Scan for the cell matching the given text and deliver its [X, Y] coordinate at center. 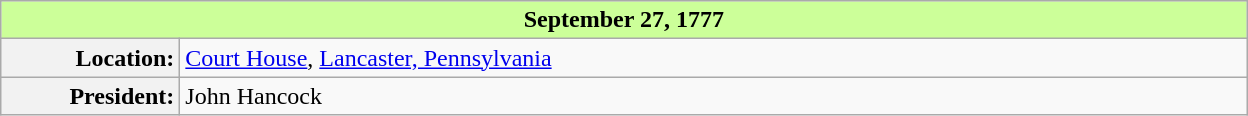
President: [90, 96]
September 27, 1777 [624, 20]
John Hancock [714, 96]
Court House, Lancaster, Pennsylvania [714, 58]
Location: [90, 58]
